Search for the cell housing the specified text and yield its [x, y] center coordinate. 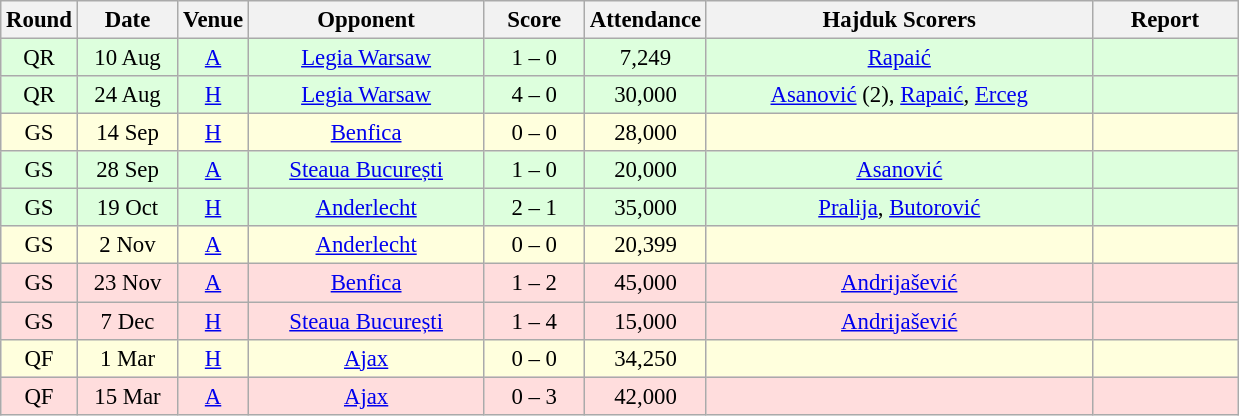
7 Dec [128, 321]
1 – 4 [534, 321]
4 – 0 [534, 95]
28,000 [646, 133]
Rapaić [899, 58]
30,000 [646, 95]
45,000 [646, 283]
2 Nov [128, 245]
20,000 [646, 170]
Pralija, Butorović [899, 208]
Opponent [366, 20]
7,249 [646, 58]
Report [1165, 20]
Date [128, 20]
35,000 [646, 208]
1 Mar [128, 358]
10 Aug [128, 58]
24 Aug [128, 95]
Attendance [646, 20]
Hajduk Scorers [899, 20]
14 Sep [128, 133]
42,000 [646, 396]
34,250 [646, 358]
Asanović [899, 170]
0 – 3 [534, 396]
2 – 1 [534, 208]
Score [534, 20]
28 Sep [128, 170]
Round [39, 20]
Asanović (2), Rapaić, Erceg [899, 95]
19 Oct [128, 208]
1 – 2 [534, 283]
23 Nov [128, 283]
Venue [214, 20]
15,000 [646, 321]
15 Mar [128, 396]
20,399 [646, 245]
